Return the (X, Y) coordinate for the center point of the cell that contains the specified text.  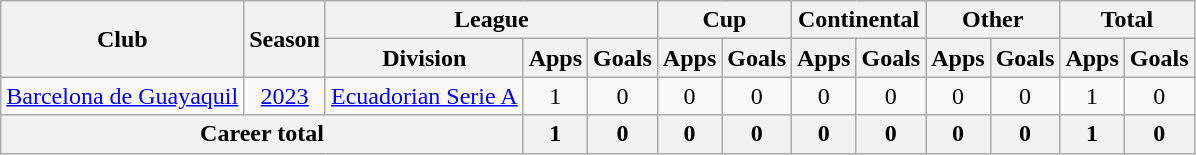
Career total (262, 134)
Cup (724, 20)
2023 (285, 96)
Other (993, 20)
Barcelona de Guayaquil (122, 96)
Season (285, 39)
Division (424, 58)
Total (1127, 20)
Ecuadorian Serie A (424, 96)
Continental (859, 20)
Club (122, 39)
League (491, 20)
